Return the [X, Y] coordinate for the center point of the cell that contains the specified text.  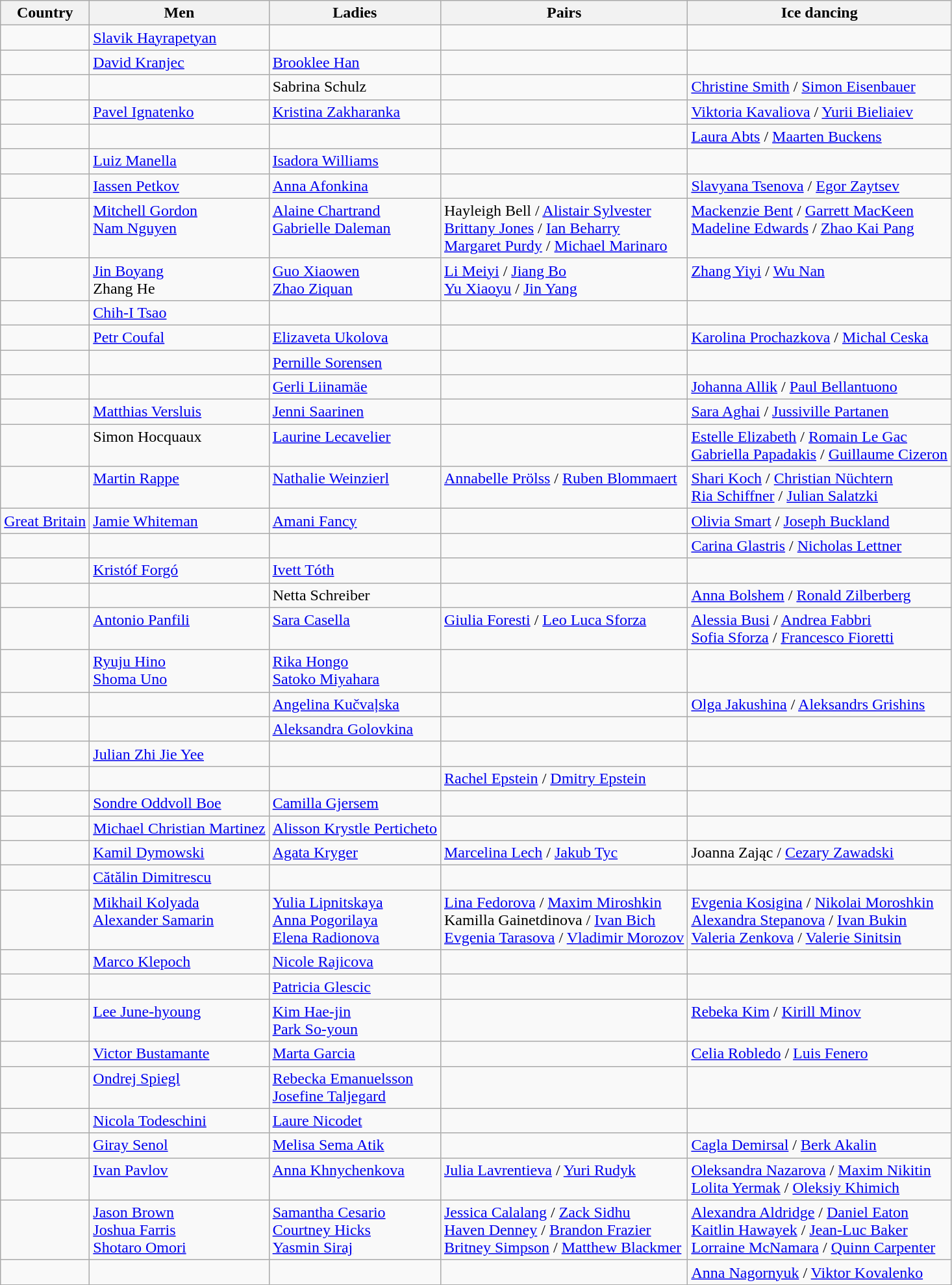
Anna Khnychenkova [355, 1178]
Annabelle Prölss / Ruben Blommaert [564, 487]
Mikhail Kolyada Alexander Samarin [179, 920]
Angelina Kučvaļska [355, 704]
Nathalie Weinzierl [355, 487]
Rachel Epstein / Dmitry Epstein [564, 778]
Marco Klepoch [179, 962]
Anna Afonkina [355, 186]
David Kranjec [179, 62]
Karolina Prochazkova / Michal Ceska [820, 337]
Marta Garcia [355, 1054]
Chih-I Tsao [179, 312]
Guo Xiaowen Zhao Ziquan [355, 279]
Patricia Glescic [355, 987]
Pavel Ignatenko [179, 112]
Pairs [564, 13]
Isadora Williams [355, 161]
Luiz Manella [179, 161]
Jin Boyang Zhang He [179, 279]
Cagla Demirsal / Berk Akalin [820, 1145]
Kamil Dymowski [179, 853]
Laure Nicodet [355, 1121]
Martin Rappe [179, 487]
Men [179, 13]
Iassen Petkov [179, 186]
Alessia Busi / Andrea Fabbri Sofia Sforza / Francesco Fioretti [820, 629]
Shari Koch / Christian Nüchtern Ria Schiffner / Julian Salatzki [820, 487]
Jamie Whiteman [179, 521]
Sabrina Schulz [355, 87]
Ivan Pavlov [179, 1178]
Gerli Liinamäe [355, 387]
Sondre Oddvoll Boe [179, 803]
Matthias Versluis [179, 412]
Yulia Lipnitskaya Anna Pogorilaya Elena Radionova [355, 920]
Ryuju Hino Shoma Uno [179, 670]
Slavik Hayrapetyan [179, 38]
Sara Aghai / Jussiville Partanen [820, 412]
Camilla Gjersem [355, 803]
Jason Brown Joshua Farris Shotaro Omori [179, 1230]
Agata Kryger [355, 853]
Nicola Todeschini [179, 1121]
Hayleigh Bell / Alistair Sylvester Brittany Jones / Ian Beharry Margaret Purdy / Michael Marinaro [564, 228]
Celia Robledo / Luis Fenero [820, 1054]
Olga Jakushina / Aleksandrs Grishins [820, 704]
Laura Abts / Maarten Buckens [820, 136]
Julia Lavrentieva / Yuri Rudyk [564, 1178]
Evgenia Kosigina / Nikolai Moroshkin Alexandra Stepanova / Ivan Bukin Valeria Zenkova / Valerie Sinitsin [820, 920]
Ondrej Spiegl [179, 1088]
Sara Casella [355, 629]
Li Meiyi / Jiang Bo Yu Xiaoyu / Jin Yang [564, 279]
Ladies [355, 13]
Jenni Saarinen [355, 412]
Marcelina Lech / Jakub Tyc [564, 853]
Kim Hae-jin Park So-youn [355, 1020]
Pernille Sorensen [355, 362]
Giray Senol [179, 1145]
Kristóf Forgó [179, 570]
Amani Fancy [355, 521]
Netta Schreiber [355, 595]
Anna Bolshem / Ronald Zilberberg [820, 595]
Simon Hocquaux [179, 446]
Alisson Krystle Perticheto [355, 828]
Oleksandra Nazarova / Maxim Nikitin Lolita Yermak / Oleksiy Khimich [820, 1178]
Viktoria Kavaliova / Yurii Bieliaiev [820, 112]
Ice dancing [820, 13]
Elizaveta Ukolova [355, 337]
Brooklee Han [355, 62]
Aleksandra Golovkina [355, 729]
Alaine Chartrand Gabrielle Daleman [355, 228]
Joanna Zając / Cezary Zawadski [820, 853]
Nicole Rajicova [355, 962]
Anna Nagornyuk / Viktor Kovalenko [820, 1272]
Zhang Yiyi / Wu Nan [820, 279]
Samantha Cesario Courtney Hicks Yasmin Siraj [355, 1230]
Alexandra Aldridge / Daniel Eaton Kaitlin Hawayek / Jean-Luc Baker Lorraine McNamara / Quinn Carpenter [820, 1230]
Kristina Zakharanka [355, 112]
Lina Fedorova / Maxim Miroshkin Kamilla Gainetdinova / Ivan Bich Evgenia Tarasova / Vladimir Morozov [564, 920]
Great Britain [45, 521]
Lee June-hyoung [179, 1020]
Olivia Smart / Joseph Buckland [820, 521]
Rebecka Emanuelsson Josefine Taljegard [355, 1088]
Giulia Foresti / Leo Luca Sforza [564, 629]
Melisa Sema Atik [355, 1145]
Johanna Allik / Paul Bellantuono [820, 387]
Jessica Calalang / Zack Sidhu Haven Denney / Brandon Frazier Britney Simpson / Matthew Blackmer [564, 1230]
Laurine Lecavelier [355, 446]
Mitchell Gordon Nam Nguyen [179, 228]
Cătălin Dimitrescu [179, 878]
Estelle Elizabeth / Romain Le Gac Gabriella Papadakis / Guillaume Cizeron [820, 446]
Mackenzie Bent / Garrett MacKeen Madeline Edwards / Zhao Kai Pang [820, 228]
Petr Coufal [179, 337]
Ivett Tóth [355, 570]
Julian Zhi Jie Yee [179, 754]
Antonio Panfili [179, 629]
Christine Smith / Simon Eisenbauer [820, 87]
Rebeka Kim / Kirill Minov [820, 1020]
Rika Hongo Satoko Miyahara [355, 670]
Country [45, 13]
Slavyana Tsenova / Egor Zaytsev [820, 186]
Michael Christian Martinez [179, 828]
Carina Glastris / Nicholas Lettner [820, 546]
Victor Bustamante [179, 1054]
